Pinpoint the cell where the given text exists, returning its (X, Y) midpoint coordinate. 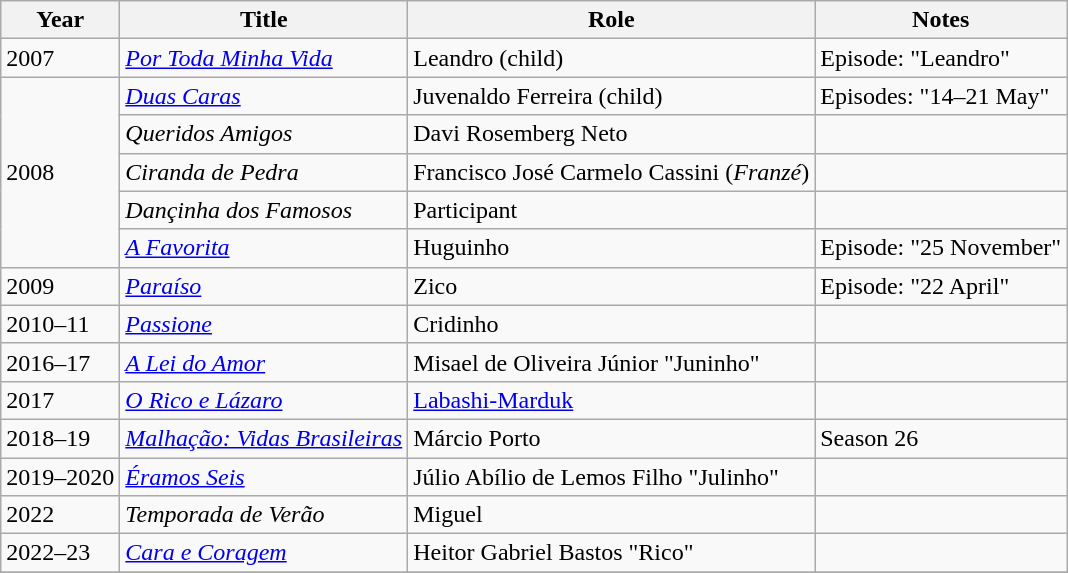
Zico (612, 286)
2017 (60, 400)
Cara e Coragem (264, 553)
2007 (60, 58)
Notes (941, 20)
A Lei do Amor (264, 362)
Júlio Abílio de Lemos Filho "Julinho" (612, 477)
Juvenaldo Ferreira (child) (612, 96)
Dançinha dos Famosos (264, 210)
Labashi-Marduk (612, 400)
Márcio Porto (612, 438)
Paraíso (264, 286)
O Rico e Lázaro (264, 400)
Malhação: Vidas Brasileiras (264, 438)
Year (60, 20)
Title (264, 20)
Cridinho (612, 324)
Episode: "22 April" (941, 286)
Por Toda Minha Vida (264, 58)
Season 26 (941, 438)
2010–11 (60, 324)
Episode: "25 November" (941, 248)
Huguinho (612, 248)
Heitor Gabriel Bastos "Rico" (612, 553)
Misael de Oliveira Júnior "Juninho" (612, 362)
2019–2020 (60, 477)
2022 (60, 515)
Episode: "Leandro" (941, 58)
Miguel (612, 515)
Role (612, 20)
Ciranda de Pedra (264, 172)
Participant (612, 210)
Passione (264, 324)
Leandro (child) (612, 58)
2018–19 (60, 438)
Éramos Seis (264, 477)
Episodes: "14–21 May" (941, 96)
Francisco José Carmelo Cassini (Franzé) (612, 172)
2008 (60, 172)
A Favorita (264, 248)
Duas Caras (264, 96)
Davi Rosemberg Neto (612, 134)
Queridos Amigos (264, 134)
Temporada de Verão (264, 515)
2009 (60, 286)
2022–23 (60, 553)
2016–17 (60, 362)
